Determine the [x, y] coordinate at the center of the cell enclosing the given text.  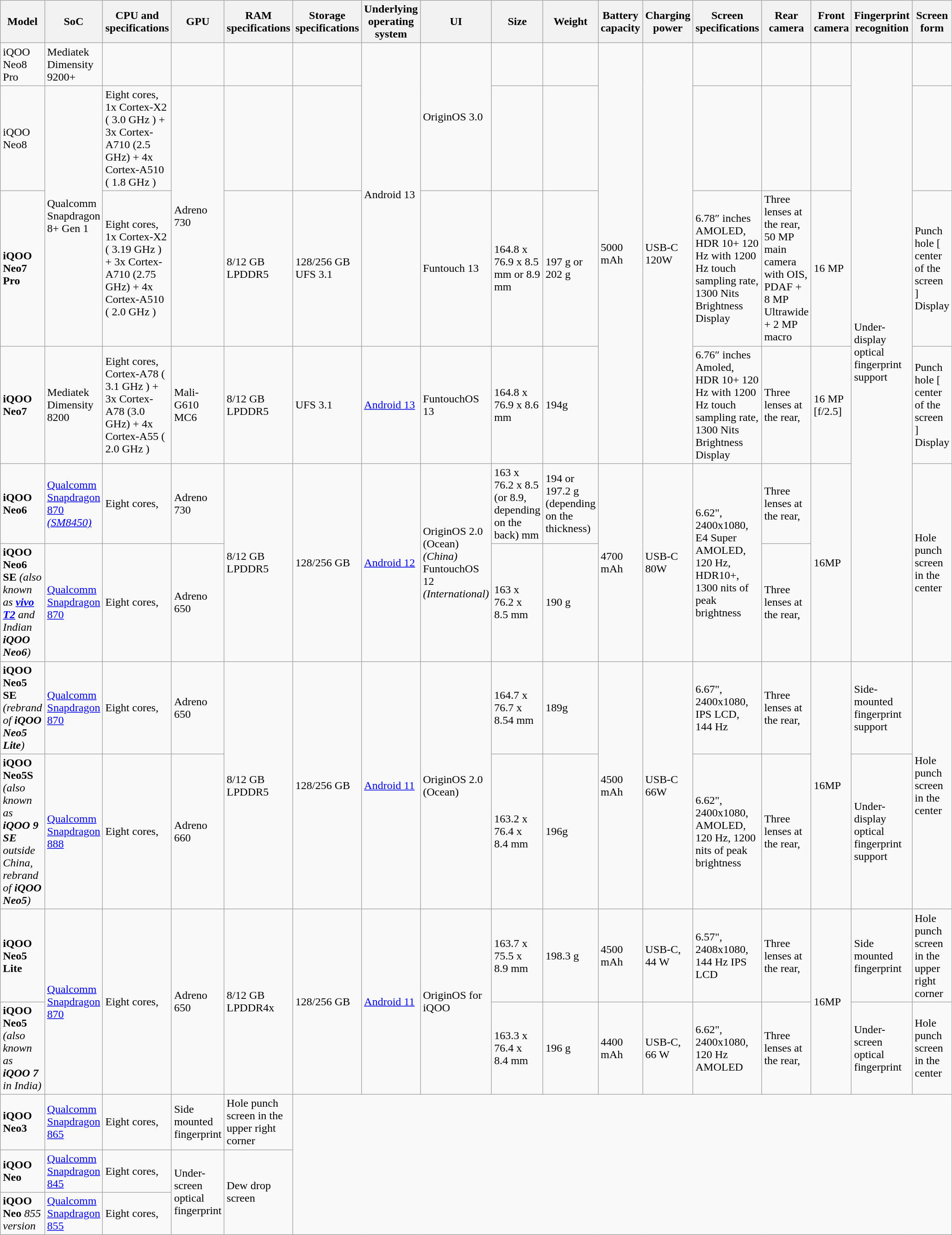
GPU [198, 22]
iQOO Neo8 [23, 138]
189g [570, 708]
Mediatek Dimensity 9200+ [74, 64]
6.78″ inchesAMOLED, HDR 10+ 120 Hz with 1200 Hz touch sampling rate, 1300 Nits Brightness Display [727, 269]
Mali-G610 MC6 [198, 405]
194 or 197.2 g (depending on the thickness) [570, 504]
6.62", 2400x1080, AMOLED, 120 Hz, 1200 nits of peak brightness [727, 832]
OriginOS for iQOO [456, 1002]
163.3 x 76.4 x 8.4 mm [518, 1048]
8/12 GB LPDDR4x [258, 1002]
16 MP [832, 269]
Qualcomm Snapdragon 870 (SM8450) [74, 504]
Adreno 660 [198, 832]
Mediatek Dimensity 8200 [74, 405]
6.62", 2400x1080, 120 Hz AMOLED [727, 1048]
128/256 GBUFS 3.1 [327, 269]
5000 mAh [620, 253]
USB-C, 44 W [668, 955]
6.57", 2408x1080, 144 Hz IPS LCD [727, 955]
190 g [570, 602]
Front camera [832, 22]
OriginOS 3.0 [456, 117]
USB-C 120W [668, 253]
iQOO Neo7 [23, 405]
iQOO Neo8 Pro [23, 64]
Side-mounted fingerprint support [882, 708]
Funtouch 13 [456, 269]
Qualcomm Snapdragon 845 [74, 1171]
Eight cores,Cortex-A78 ( 3.1 GHz ) + 3x Cortex-A78 (3.0 GHz) + 4x Cortex-A55 ( 2.0 GHz ) [137, 405]
Battery capacity [620, 22]
iQOO Neo3 [23, 1122]
FuntouchOS 13 [456, 405]
Size [518, 22]
Model [23, 22]
Rear camera [786, 22]
Storage specifications [327, 22]
Screen specifications [727, 22]
iQOO Neo6 [23, 504]
RAM specifications [258, 22]
196g [570, 832]
USB-C, 66 W [668, 1048]
iQOO Neo5 SE (rebrand of iQOO Neo5 Lite) [23, 708]
iQOO Neo6 SE (also known as vivo T2 and Indian iQOO Neo6) [23, 602]
Android 12 [391, 562]
UFS 3.1 [327, 405]
iQOO Neo7 Pro [23, 269]
iQOO Neo5 Lite [23, 955]
iQOO Neo5 (also known as iQOO 7 in India) [23, 1048]
Weight [570, 22]
USB-C 66W [668, 785]
iQOO Neo 855 version [23, 1214]
197 g or 202 g [570, 269]
SoC [74, 22]
163.7 x 75.5 x 8.9 mm [518, 955]
163.2 x 76.4 x 8.4 mm [518, 832]
Three lenses at the rear,50 MP main camera with OIS, PDAF + 8 MP Ultrawide + 2 MP macro [786, 269]
163 x 76.2 x 8.5 mm [518, 602]
Fingerprint recognition [882, 22]
163 x 76.2 x 8.5 (or 8.9, depending on the back) mm [518, 504]
196 g [570, 1048]
198.3 g [570, 955]
Qualcomm Snapdragon 888 [74, 832]
iQOO Neo5S (also known as iQOO 9 SE outside China, rebrand of iQOO Neo5) [23, 832]
OriginOS 2.0 (Ocean) [456, 785]
194g [570, 405]
Eight cores,1x Cortex-X2 ( 3.19 GHz ) + 3x Cortex-A710 (2.75 GHz) + 4x Cortex-A510 ( 2.0 GHz ) [137, 269]
6.62", 2400x1080, E4 Super AMOLED, 120 Hz, HDR10+, 1300 nits of peak brightness [727, 562]
164.7 x 76.7 x 8.54 mm [518, 708]
Qualcomm Snapdragon 8+ Gen 1 [74, 216]
Underlying operating system [391, 22]
OriginOS 2.0 (Ocean) (China)FuntouchOS 12 (International) [456, 562]
6.76″ inchesAmoled, HDR 10+ 120 Hz with 1200 Hz touch sampling rate, 1300 Nits Brightness Display [727, 405]
4700 mAh [620, 562]
164.8 x 76.9 x 8.6 mm [518, 405]
Qualcomm Snapdragon 865 [74, 1122]
Qualcomm Snapdragon 855 [74, 1214]
Charging power [668, 22]
UI [456, 22]
Eight cores,1x Cortex-X2 ( 3.0 GHz ) + 3x Cortex-A710 (2.5 GHz) + 4x Cortex-A510 ( 1.8 GHz ) [137, 138]
16 MP [f/2.5] [832, 405]
iQOO Neo [23, 1171]
Screen form [932, 22]
USB-C 80W [668, 562]
4400 mAh [620, 1048]
164.8 x 76.9 x 8.5 mm or 8.9 mm [518, 269]
CPU and specifications [137, 22]
Dew drop screen [258, 1192]
6.67", 2400x1080, IPS LCD, 144 Hz [727, 708]
